Find where the given text appears and provide that cell's center as (X, Y) coordinate. 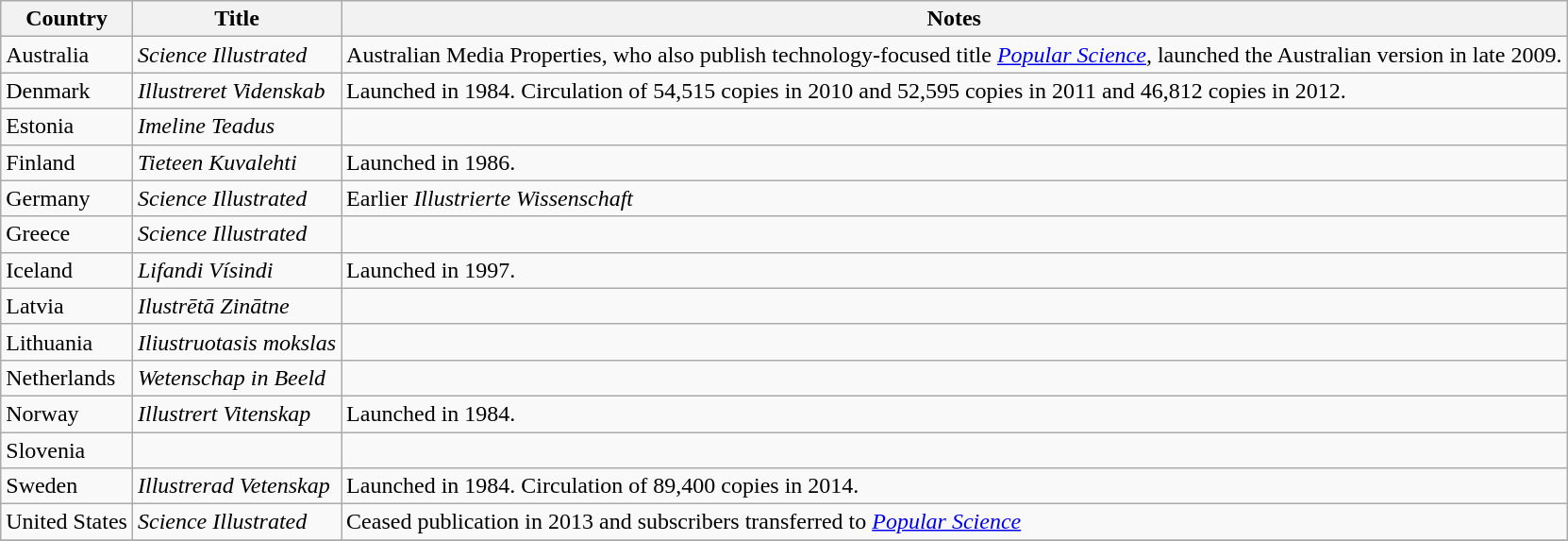
Launched in 1984. (955, 414)
Germany (67, 198)
Norway (67, 414)
Earlier Illustrierte Wissenschaft (955, 198)
Estonia (67, 127)
Illustreret Videnskab (236, 91)
Launched in 1997. (955, 270)
Country (67, 19)
Tieteen Kuvalehti (236, 162)
Australia (67, 55)
Lifandi Vísindi (236, 270)
Notes (955, 19)
Slovenia (67, 450)
Lithuania (67, 342)
United States (67, 522)
Finland (67, 162)
Greece (67, 234)
Illustrert Vitenskap (236, 414)
Latvia (67, 306)
Title (236, 19)
Australian Media Properties, who also publish technology-focused title Popular Science, launched the Australian version in late 2009. (955, 55)
Ilustrētā Zinātne (236, 306)
Launched in 1986. (955, 162)
Denmark (67, 91)
Iliustruotasis mokslas (236, 342)
Netherlands (67, 378)
Ceased publication in 2013 and subscribers transferred to Popular Science (955, 522)
Launched in 1984. Circulation of 54,515 copies in 2010 and 52,595 copies in 2011 and 46,812 copies in 2012. (955, 91)
Launched in 1984. Circulation of 89,400 copies in 2014. (955, 486)
Illustrerad Vetenskap (236, 486)
Iceland (67, 270)
Wetenschap in Beeld (236, 378)
Sweden (67, 486)
Imeline Teadus (236, 127)
